Capture the cell that displays the provided text and extract its (X, Y) central coordinate. 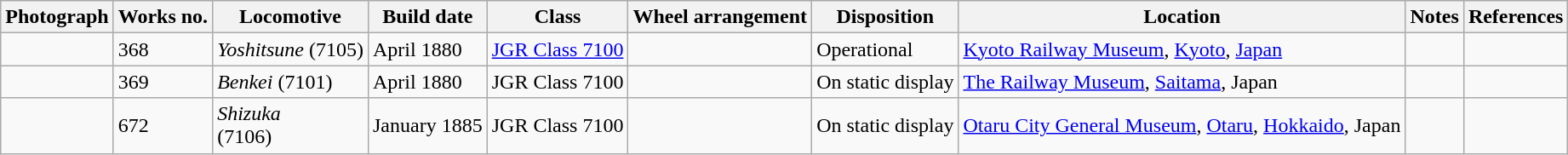
Photograph (57, 17)
Yoshitsune (7105) (291, 49)
Operational (885, 49)
369 (163, 82)
Build date (427, 17)
Locomotive (291, 17)
672 (163, 126)
Class (558, 17)
Works no. (163, 17)
The Railway Museum, Saitama, Japan (1182, 82)
Otaru City General Museum, Otaru, Hokkaido, Japan (1182, 126)
Shizuka(7106) (291, 126)
Location (1182, 17)
January 1885 (427, 126)
368 (163, 49)
References (1515, 17)
Kyoto Railway Museum, Kyoto, Japan (1182, 49)
Notes (1434, 17)
Disposition (885, 17)
Wheel arrangement (720, 17)
Benkei (7101) (291, 82)
